Capture the cell that displays the provided text and extract its [X, Y] central coordinate. 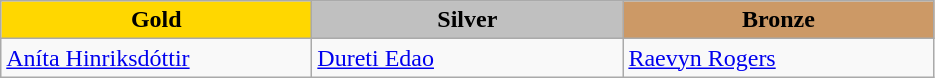
Silver [468, 20]
Gold [156, 20]
Raevyn Rogers [778, 58]
Aníta Hinriksdóttir [156, 58]
Bronze [778, 20]
Dureti Edao [468, 58]
